Pinpoint the cell where the given text exists, returning its [X, Y] midpoint coordinate. 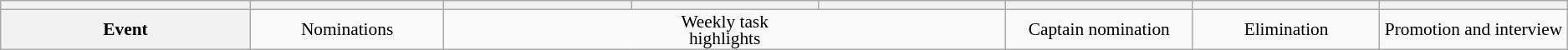
Captain nomination [1099, 30]
Promotion and interview [1474, 30]
Weekly task highlights [724, 30]
Event [125, 30]
Nominations [347, 30]
Elimination [1286, 30]
